Return the (X, Y) coordinate for the center point of the cell that contains the specified text.  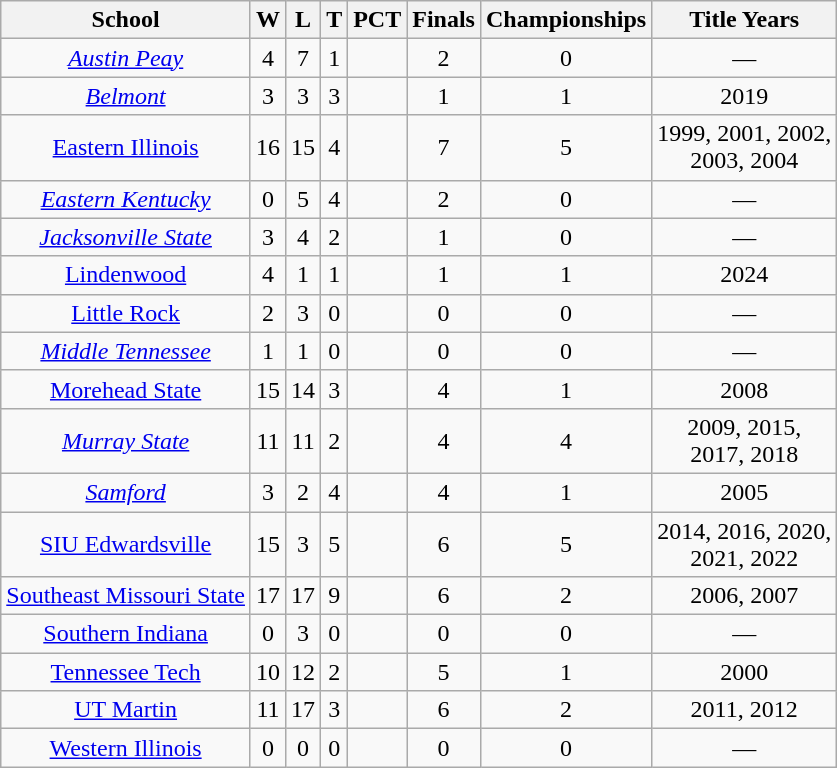
Championships (566, 20)
Middle Tennessee (126, 351)
Murray State (126, 440)
16 (268, 148)
Tennessee Tech (126, 672)
Jacksonville State (126, 237)
T (334, 20)
2008 (744, 389)
Southeast Missouri State (126, 596)
W (268, 20)
2006, 2007 (744, 596)
2019 (744, 96)
Southern Indiana (126, 634)
2000 (744, 672)
Austin Peay (126, 58)
2014, 2016, 2020,2021, 2022 (744, 544)
2011, 2012 (744, 710)
Finals (444, 20)
L (304, 20)
14 (304, 389)
12 (304, 672)
Eastern Kentucky (126, 199)
Lindenwood (126, 275)
Title Years (744, 20)
2009, 2015,2017, 2018 (744, 440)
Eastern Illinois (126, 148)
Little Rock (126, 313)
Samford (126, 492)
Belmont (126, 96)
2024 (744, 275)
SIU Edwardsville (126, 544)
PCT (378, 20)
Morehead State (126, 389)
Western Illinois (126, 748)
UT Martin (126, 710)
9 (334, 596)
2005 (744, 492)
10 (268, 672)
1999, 2001, 2002,2003, 2004 (744, 148)
School (126, 20)
